Provide the [X, Y] coordinate of the cell's center where the given text is located.  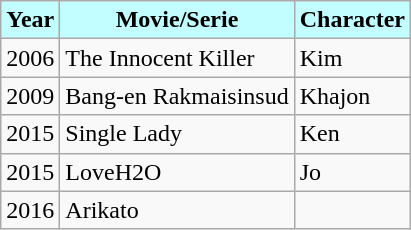
2009 [30, 96]
Arikato [177, 210]
Character [352, 20]
Movie/Serie [177, 20]
Single Lady [177, 134]
2006 [30, 58]
Kim [352, 58]
Ken [352, 134]
Bang-en Rakmaisinsud [177, 96]
Khajon [352, 96]
LoveH2O [177, 172]
Year [30, 20]
2016 [30, 210]
Jo [352, 172]
The Innocent Killer [177, 58]
